Return the (x, y) coordinate for the center point of the cell that contains the specified text.  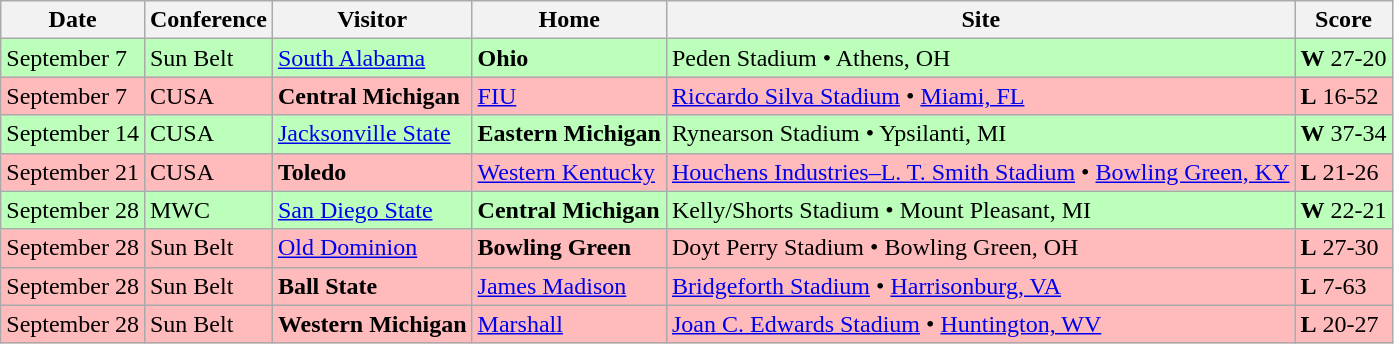
Home (569, 20)
L 20-27 (1344, 324)
Date (73, 20)
Marshall (569, 324)
Toledo (372, 172)
Visitor (372, 20)
Peden Stadium • Athens, OH (980, 58)
Ball State (372, 286)
Bridgeforth Stadium • Harrisonburg, VA (980, 286)
W 27-20 (1344, 58)
W 22-21 (1344, 210)
Doyt Perry Stadium • Bowling Green, OH (980, 248)
Western Michigan (372, 324)
September 14 (73, 134)
Old Dominion (372, 248)
FIU (569, 96)
South Alabama (372, 58)
September 21 (73, 172)
Rynearson Stadium • Ypsilanti, MI (980, 134)
Site (980, 20)
L 27-30 (1344, 248)
Ohio (569, 58)
L 21-26 (1344, 172)
Score (1344, 20)
Riccardo Silva Stadium • Miami, FL (980, 96)
Jacksonville State (372, 134)
Eastern Michigan (569, 134)
Houchens Industries–L. T. Smith Stadium • Bowling Green, KY (980, 172)
L 7-63 (1344, 286)
James Madison (569, 286)
Western Kentucky (569, 172)
Conference (208, 20)
San Diego State (372, 210)
Bowling Green (569, 248)
Kelly/Shorts Stadium • Mount Pleasant, MI (980, 210)
MWC (208, 210)
L 16-52 (1344, 96)
Joan C. Edwards Stadium • Huntington, WV (980, 324)
W 37-34 (1344, 134)
